Locate the cell with the specified text and output its [X, Y] center coordinate. 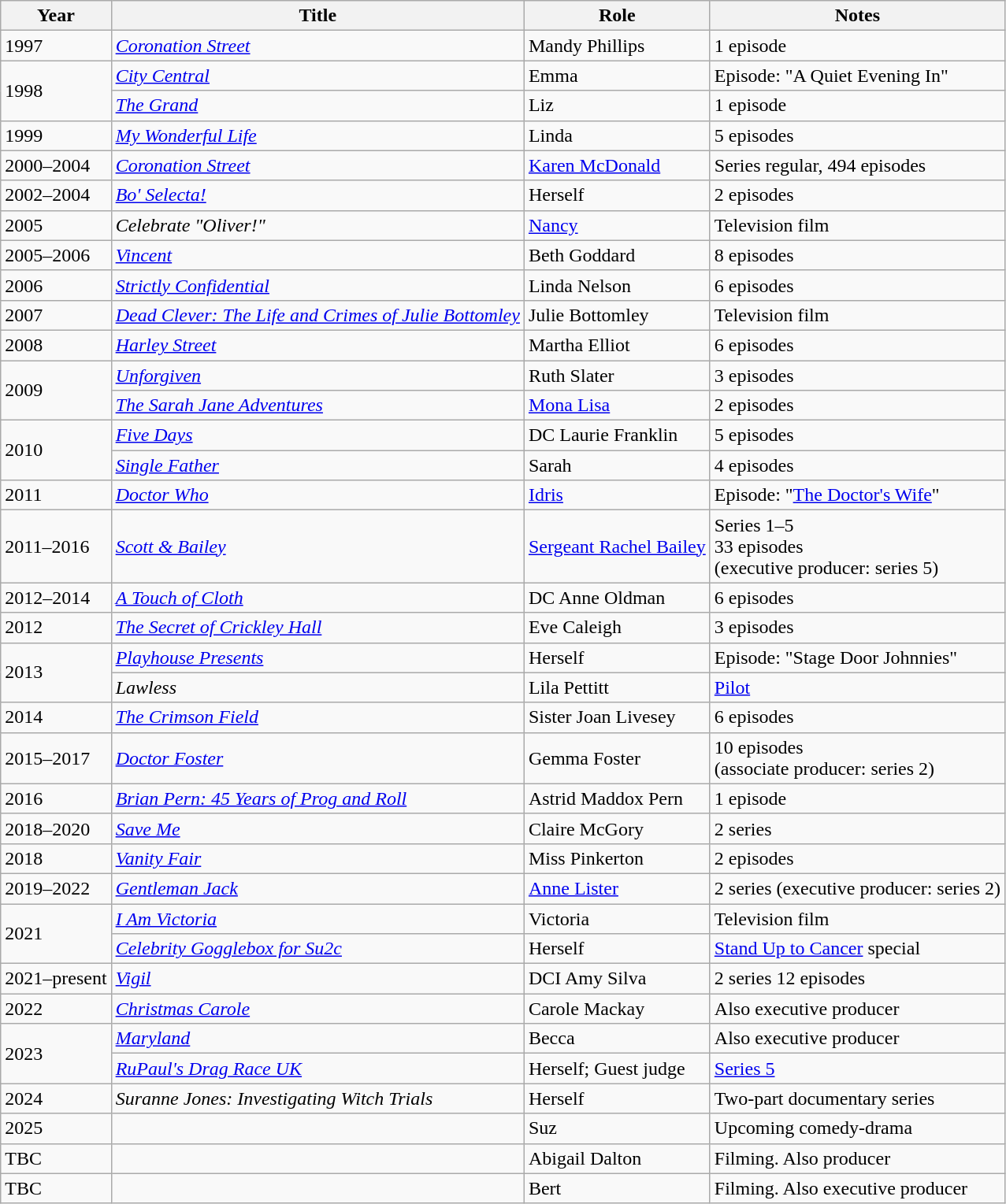
Upcoming comedy-drama [857, 1128]
2014 [56, 717]
2 series (executive producer: series 2) [857, 888]
Episode: "The Doctor's Wife" [857, 495]
Brian Pern: 45 Years of Prog and Roll [317, 798]
2009 [56, 391]
Series 5 [857, 1069]
2012 [56, 628]
Mandy Phillips [617, 46]
Karen McDonald [617, 165]
10 episodes (associate producer: series 2) [857, 758]
2011–2016 [56, 546]
Gentleman Jack [317, 888]
Playhouse Presents [317, 658]
Filming. Also executive producer [857, 1188]
2021 [56, 934]
1998 [56, 91]
2019–2022 [56, 888]
Sergeant Rachel Bailey [617, 546]
Christmas Carole [317, 1009]
Vanity Fair [317, 858]
Doctor Foster [317, 758]
Harley Street [317, 345]
Ruth Slater [617, 376]
2002–2004 [56, 195]
Anne Lister [617, 888]
Martha Elliot [617, 345]
Linda Nelson [617, 285]
Doctor Who [317, 495]
Eve Caleigh [617, 628]
A Touch of Cloth [317, 598]
2024 [56, 1098]
1999 [56, 135]
2016 [56, 798]
Role [617, 16]
The Grand [317, 106]
Strictly Confidential [317, 285]
I Am Victoria [317, 919]
Vigil [317, 979]
Episode: "Stage Door Johnnies" [857, 658]
Suranne Jones: Investigating Witch Trials [317, 1098]
DC Laurie Franklin [617, 435]
2022 [56, 1009]
Year [56, 16]
Liz [617, 106]
Sister Joan Livesey [617, 717]
Linda [617, 135]
2000–2004 [56, 165]
Astrid Maddox Pern [617, 798]
2025 [56, 1128]
2018–2020 [56, 828]
Beth Goddard [617, 255]
Series 1–533 episodes (executive producer: series 5) [857, 546]
Vincent [317, 255]
Lawless [317, 687]
The Crimson Field [317, 717]
2013 [56, 672]
Herself; Guest judge [617, 1069]
Idris [617, 495]
2008 [56, 345]
2005 [56, 225]
Emma [617, 76]
2 series [857, 828]
Two-part documentary series [857, 1098]
Miss Pinkerton [617, 858]
The Sarah Jane Adventures [317, 406]
Scott & Bailey [317, 546]
Claire McGory [617, 828]
8 episodes [857, 255]
My Wonderful Life [317, 135]
Becca [617, 1039]
City Central [317, 76]
Gemma Foster [617, 758]
RuPaul's Drag Race UK [317, 1069]
2015–2017 [56, 758]
2007 [56, 315]
Celebrity Gogglebox for Su2c [317, 949]
DCI Amy Silva [617, 979]
2006 [56, 285]
Victoria [617, 919]
Single Father [317, 465]
Suz [617, 1128]
2 series 12 episodes [857, 979]
4 episodes [857, 465]
Save Me [317, 828]
Lila Pettitt [617, 687]
Bo' Selecta! [317, 195]
Carole Mackay [617, 1009]
2005–2006 [56, 255]
Notes [857, 16]
Abigail Dalton [617, 1158]
Mona Lisa [617, 406]
2011 [56, 495]
2012–2014 [56, 598]
Unforgiven [317, 376]
Stand Up to Cancer special [857, 949]
Title [317, 16]
Sarah [617, 465]
2018 [56, 858]
Series regular, 494 episodes [857, 165]
DC Anne Oldman [617, 598]
1997 [56, 46]
Julie Bottomley [617, 315]
2023 [56, 1054]
Five Days [317, 435]
2010 [56, 450]
Filming. Also producer [857, 1158]
Dead Clever: The Life and Crimes of Julie Bottomley [317, 315]
Bert [617, 1188]
Episode: "A Quiet Evening In" [857, 76]
Nancy [617, 225]
Celebrate "Oliver!" [317, 225]
The Secret of Crickley Hall [317, 628]
Pilot [857, 687]
Maryland [317, 1039]
2021–present [56, 979]
